Provide the [X, Y] coordinate of the cell's center where the given text is located.  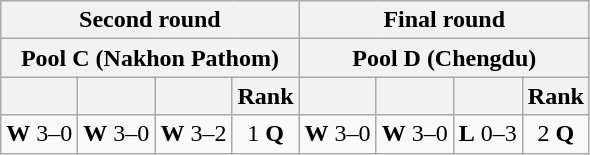
1 Q [266, 134]
2 Q [556, 134]
W 3–2 [194, 134]
Final round [444, 20]
L 0–3 [488, 134]
Second round [150, 20]
Pool D (Chengdu) [444, 58]
Pool C (Nakhon Pathom) [150, 58]
